Output the (x, y) coordinate of the center of the cell containing the given text.  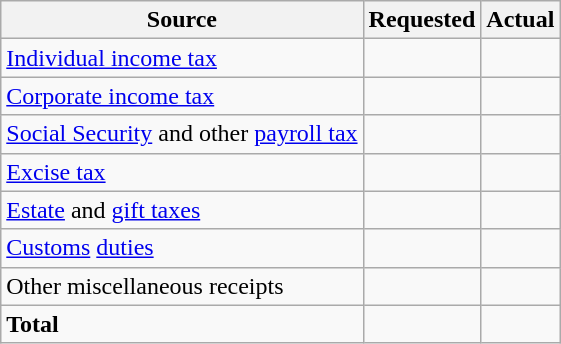
Source (182, 20)
Social Security and other payroll tax (182, 134)
Estate and gift taxes (182, 210)
Total (182, 324)
Excise tax (182, 172)
Other miscellaneous receipts (182, 286)
Actual (520, 20)
Customs duties (182, 248)
Requested (422, 20)
Corporate income tax (182, 96)
Individual income tax (182, 58)
